Capture the cell that displays the provided text and extract its (X, Y) central coordinate. 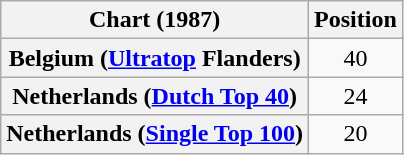
Netherlands (Dutch Top 40) (155, 96)
Position (356, 20)
20 (356, 134)
Chart (1987) (155, 20)
Belgium (Ultratop Flanders) (155, 58)
40 (356, 58)
24 (356, 96)
Netherlands (Single Top 100) (155, 134)
